Capture the cell that displays the provided text and extract its [x, y] central coordinate. 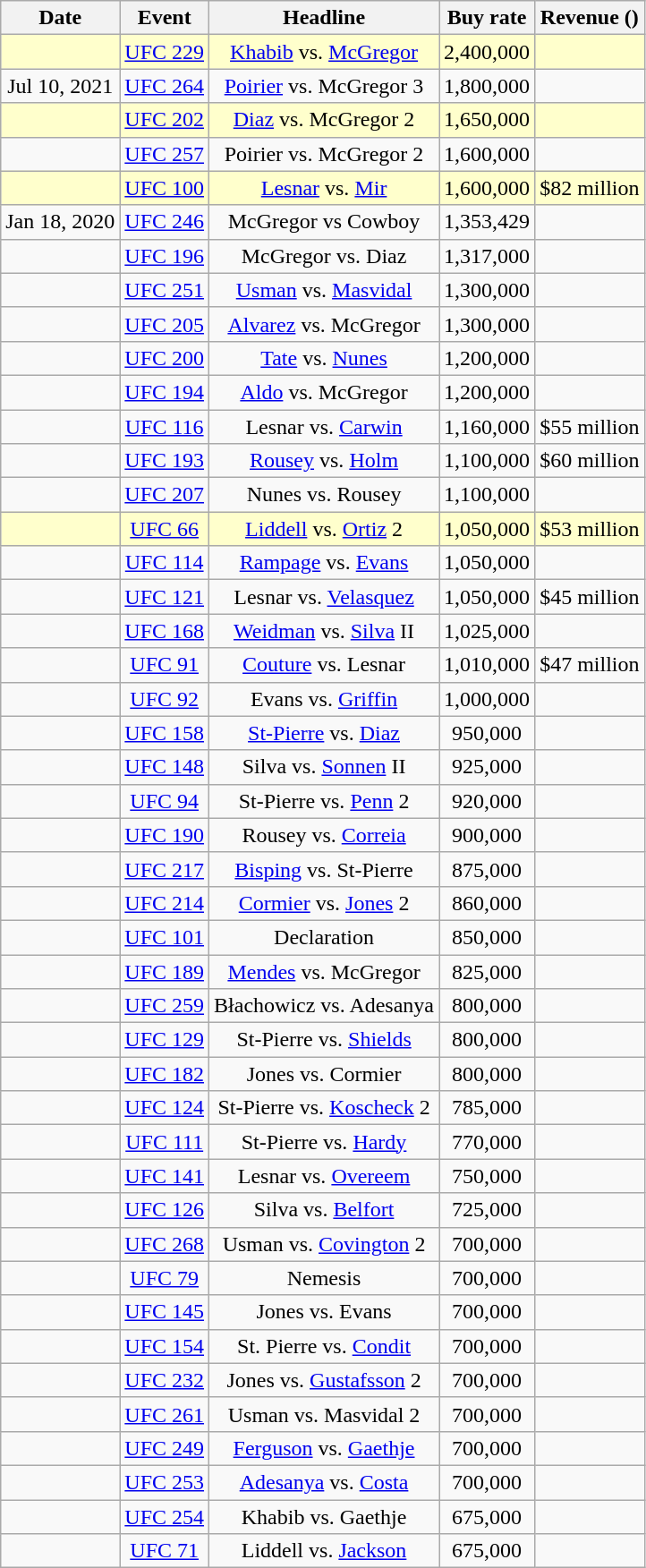
1,800,000 [487, 86]
UFC 193 [165, 461]
850,000 [487, 937]
UFC 214 [165, 903]
UFC 268 [165, 1244]
Weidman vs. Silva II [324, 631]
St-Pierre vs. Hardy [324, 1142]
UFC 190 [165, 835]
900,000 [487, 835]
Headline [324, 18]
UFC 182 [165, 1074]
Silva vs. Sonnen II [324, 767]
UFC 79 [165, 1278]
McGregor vs Cowboy [324, 222]
1,160,000 [487, 427]
950,000 [487, 733]
UFC 257 [165, 154]
UFC 168 [165, 631]
UFC 253 [165, 1482]
$53 million [590, 529]
$45 million [590, 597]
$60 million [590, 461]
UFC 202 [165, 120]
Lesnar vs. Overeem [324, 1176]
875,000 [487, 869]
UFC 264 [165, 86]
UFC 71 [165, 1551]
785,000 [487, 1108]
Usman vs. Covington 2 [324, 1244]
St-Pierre vs. Diaz [324, 733]
UFC 205 [165, 324]
UFC 92 [165, 699]
Jones vs. Cormier [324, 1074]
Jan 18, 2020 [61, 222]
Buy rate [487, 18]
Alvarez vs. McGregor [324, 324]
UFC 207 [165, 495]
UFC 66 [165, 529]
Khabib vs. Gaethje [324, 1517]
Aldo vs. McGregor [324, 392]
1,650,000 [487, 120]
Usman vs. Masvidal [324, 290]
725,000 [487, 1210]
920,000 [487, 801]
UFC 100 [165, 188]
UFC 189 [165, 971]
UFC 249 [165, 1448]
UFC 116 [165, 427]
UFC 200 [165, 358]
1,353,429 [487, 222]
Nemesis [324, 1278]
McGregor vs. Diaz [324, 256]
Revenue () [590, 18]
UFC 154 [165, 1346]
St-Pierre vs. Shields [324, 1040]
Event [165, 18]
UFC 94 [165, 801]
Poirier vs. McGregor 2 [324, 154]
Adesanya vs. Costa [324, 1482]
Jul 10, 2021 [61, 86]
$55 million [590, 427]
$47 million [590, 665]
Poirier vs. McGregor 3 [324, 86]
UFC 246 [165, 222]
UFC 148 [165, 767]
Nunes vs. Rousey [324, 495]
Khabib vs. McGregor [324, 52]
St-Pierre vs. Penn 2 [324, 801]
Usman vs. Masvidal 2 [324, 1414]
1,000,000 [487, 699]
UFC 145 [165, 1312]
Tate vs. Nunes [324, 358]
UFC 259 [165, 1006]
1,010,000 [487, 665]
Diaz vs. McGregor 2 [324, 120]
Cormier vs. Jones 2 [324, 903]
Evans vs. Griffin [324, 699]
Declaration [324, 937]
1,025,000 [487, 631]
Lesnar vs. Mir [324, 188]
825,000 [487, 971]
2,400,000 [487, 52]
UFC 217 [165, 869]
Rampage vs. Evans [324, 563]
UFC 129 [165, 1040]
UFC 254 [165, 1517]
St-Pierre vs. Koscheck 2 [324, 1108]
UFC 251 [165, 290]
Ferguson vs. Gaethje [324, 1448]
UFC 261 [165, 1414]
Liddell vs. Ortiz 2 [324, 529]
Mendes vs. McGregor [324, 971]
UFC 124 [165, 1108]
$82 million [590, 188]
UFC 141 [165, 1176]
UFC 91 [165, 665]
Jones vs. Evans [324, 1312]
770,000 [487, 1142]
Silva vs. Belfort [324, 1210]
UFC 114 [165, 563]
1,317,000 [487, 256]
St. Pierre vs. Condit [324, 1346]
Lesnar vs. Carwin [324, 427]
UFC 194 [165, 392]
UFC 196 [165, 256]
925,000 [487, 767]
750,000 [487, 1176]
UFC 111 [165, 1142]
Bisping vs. St-Pierre [324, 869]
UFC 121 [165, 597]
Lesnar vs. Velasquez [324, 597]
Rousey vs. Correia [324, 835]
Błachowicz vs. Adesanya [324, 1006]
Liddell vs. Jackson [324, 1551]
UFC 158 [165, 733]
UFC 232 [165, 1380]
Rousey vs. Holm [324, 461]
Couture vs. Lesnar [324, 665]
Date [61, 18]
UFC 126 [165, 1210]
UFC 229 [165, 52]
Jones vs. Gustafsson 2 [324, 1380]
860,000 [487, 903]
UFC 101 [165, 937]
